Search for the cell housing the specified text and yield its (x, y) center coordinate. 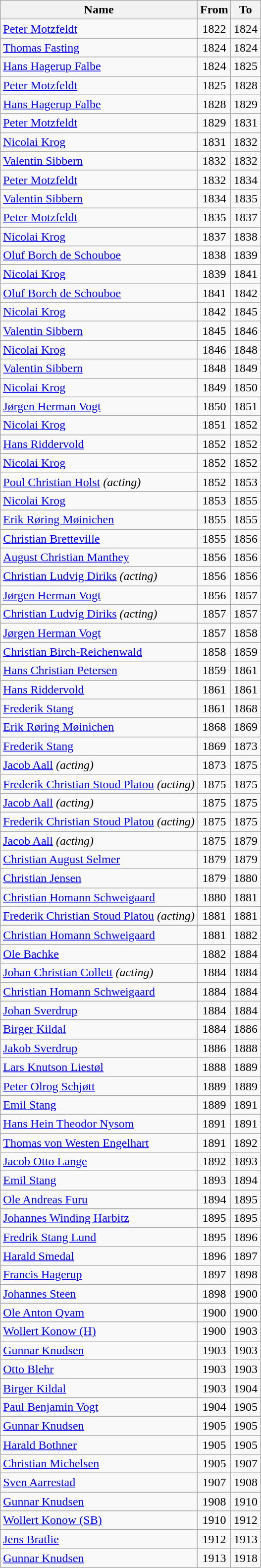
Christian Michelsen (99, 1464)
Paul Benjamin Vogt (99, 1407)
Thomas Fasting (99, 48)
1918 (246, 1558)
Ole Andreas Furu (99, 1199)
Johannes Steen (99, 1294)
Christian Birch-Reichenwald (99, 652)
Otto Blehr (99, 1369)
Lars Knutson Liestøl (99, 1067)
Wollert Konow (H) (99, 1331)
Name (99, 10)
Johannes Winding Harbitz (99, 1218)
August Christian Manthey (99, 558)
Jacob Otto Lange (99, 1162)
Christian Jensen (99, 878)
Jens Bratlie (99, 1539)
Christian Bretteville (99, 538)
Johan Sverdrup (99, 1010)
Ole Anton Qvam (99, 1313)
Fredrik Stang Lund (99, 1237)
Peter Olrog Schjøtt (99, 1086)
Jakob Sverdrup (99, 1048)
Poul Christian Holst (acting) (99, 482)
Harald Smedal (99, 1256)
Hans Hein Theodor Nysom (99, 1124)
Hans Christian Petersen (99, 671)
Christian August Selmer (99, 860)
Sven Aarrestad (99, 1483)
To (246, 10)
From (214, 10)
1822 (214, 29)
Thomas von Westen Engelhart (99, 1142)
Francis Hagerup (99, 1275)
Ole Bachke (99, 954)
Wollert Konow (SB) (99, 1520)
Harald Bothner (99, 1445)
Johan Christian Collett (acting) (99, 973)
